Pinpoint the cell where the given text exists, returning its [X, Y] midpoint coordinate. 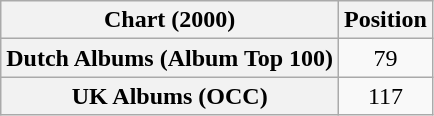
UK Albums (OCC) [170, 96]
Position [386, 20]
117 [386, 96]
Dutch Albums (Album Top 100) [170, 58]
Chart (2000) [170, 20]
79 [386, 58]
